Return (X, Y) of the center of cell containing provided text 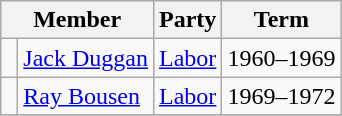
Member (78, 20)
Jack Duggan (86, 58)
Ray Bousen (86, 96)
Party (188, 20)
1960–1969 (282, 58)
1969–1972 (282, 96)
Term (282, 20)
